Find where the given text appears and provide that cell's center as [X, Y] coordinate. 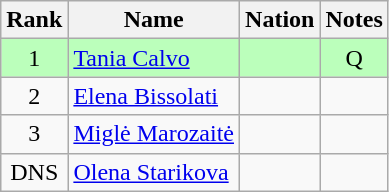
1 [34, 58]
Elena Bissolati [154, 96]
3 [34, 134]
Q [354, 58]
2 [34, 96]
Tania Calvo [154, 58]
Name [154, 20]
Olena Starikova [154, 172]
Miglė Marozaitė [154, 134]
Rank [34, 20]
Nation [280, 20]
Notes [354, 20]
DNS [34, 172]
